Return [X, Y] of the center of cell containing provided text 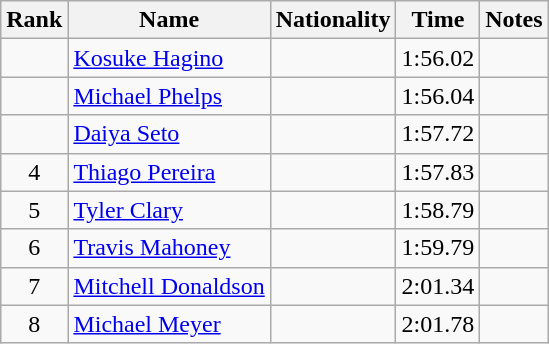
Travis Mahoney [169, 248]
Name [169, 20]
8 [34, 324]
Michael Meyer [169, 324]
Time [438, 20]
1:56.04 [438, 96]
Tyler Clary [169, 210]
4 [34, 172]
5 [34, 210]
Notes [514, 20]
Mitchell Donaldson [169, 286]
2:01.78 [438, 324]
1:57.83 [438, 172]
Michael Phelps [169, 96]
7 [34, 286]
Thiago Pereira [169, 172]
1:57.72 [438, 134]
Rank [34, 20]
Daiya Seto [169, 134]
1:58.79 [438, 210]
Kosuke Hagino [169, 58]
1:59.79 [438, 248]
Nationality [333, 20]
2:01.34 [438, 286]
1:56.02 [438, 58]
6 [34, 248]
